Provide the [x, y] coordinate of the cell's center where the given text is located.  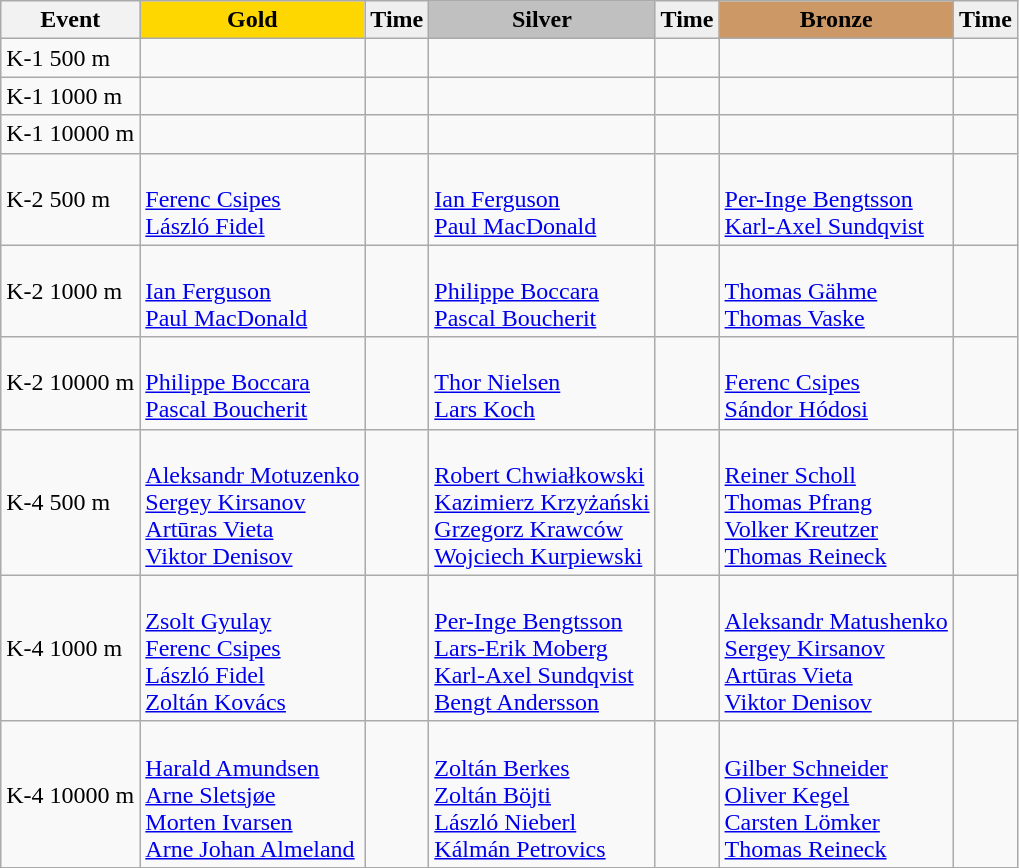
Zsolt GyulayFerenc CsipesLászló FidelZoltán Kovács [252, 648]
K-1 10000 m [70, 134]
Aleksandr MotuzenkoSergey KirsanovArtūras VietaViktor Denisov [252, 502]
Gilber SchneiderOliver KegelCarsten LömkerThomas Reineck [836, 794]
Silver [542, 20]
Per-Inge BengtssonKarl-Axel Sundqvist [836, 199]
Reiner SchollThomas PfrangVolker KreutzerThomas Reineck [836, 502]
K-4 500 m [70, 502]
K-2 500 m [70, 199]
Gold [252, 20]
Zoltán BerkesZoltán BöjtiLászló NieberlKálmán Petrovics [542, 794]
Bronze [836, 20]
K-4 1000 m [70, 648]
Thor NielsenLars Koch [542, 383]
K-1 500 m [70, 58]
K-1 1000 m [70, 96]
K-2 1000 m [70, 291]
Ferenc CsipesLászló Fidel [252, 199]
Robert ChwiałkowskiKazimierz KrzyżańskiGrzegorz KrawcówWojciech Kurpiewski [542, 502]
K-2 10000 m [70, 383]
K-4 10000 m [70, 794]
Per-Inge BengtssonLars-Erik MobergKarl-Axel SundqvistBengt Andersson [542, 648]
Harald AmundsenArne SletsjøeMorten IvarsenArne Johan Almeland [252, 794]
Thomas GähmeThomas Vaske [836, 291]
Event [70, 20]
Aleksandr MatushenkoSergey KirsanovArtūras VietaViktor Denisov [836, 648]
Ferenc CsipesSándor Hódosi [836, 383]
